Provide the [x, y] coordinate of the cell's center where the given text is located.  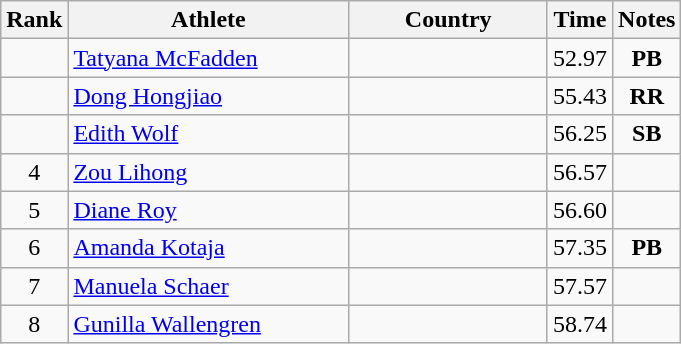
Zou Lihong [208, 172]
Diane Roy [208, 210]
Time [580, 20]
Rank [34, 20]
6 [34, 248]
Edith Wolf [208, 134]
Notes [647, 20]
RR [647, 96]
Tatyana McFadden [208, 58]
4 [34, 172]
SB [647, 134]
Gunilla Wallengren [208, 324]
Manuela Schaer [208, 286]
5 [34, 210]
Athlete [208, 20]
Country [448, 20]
57.35 [580, 248]
57.57 [580, 286]
56.60 [580, 210]
55.43 [580, 96]
56.57 [580, 172]
56.25 [580, 134]
Amanda Kotaja [208, 248]
52.97 [580, 58]
7 [34, 286]
8 [34, 324]
58.74 [580, 324]
Dong Hongjiao [208, 96]
